From the cell containing the given text, extract its center point as [X, Y] coordinate. 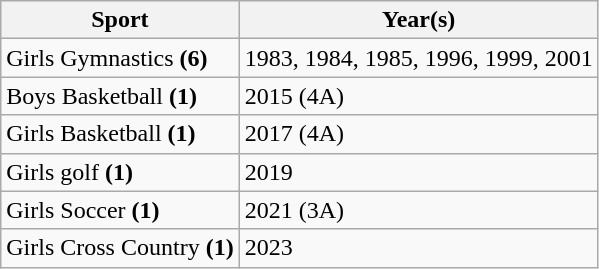
2017 (4A) [418, 134]
Girls Soccer (1) [120, 210]
Girls Cross Country (1) [120, 248]
Year(s) [418, 20]
Girls golf (1) [120, 172]
2023 [418, 248]
Sport [120, 20]
Girls Basketball (1) [120, 134]
Girls Gymnastics (6) [120, 58]
Boys Basketball (1) [120, 96]
2015 (4A) [418, 96]
2019 [418, 172]
1983, 1984, 1985, 1996, 1999, 2001 [418, 58]
2021 (3A) [418, 210]
